Find where the given text appears and provide that cell's center as (X, Y) coordinate. 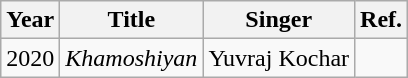
Year (30, 20)
Title (132, 20)
Yuvraj Kochar (279, 58)
Ref. (382, 20)
2020 (30, 58)
Khamoshiyan (132, 58)
Singer (279, 20)
